Capture the cell that displays the provided text and extract its [X, Y] central coordinate. 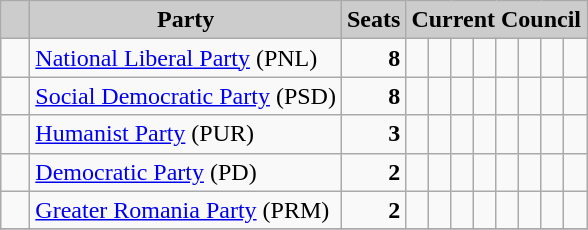
Greater Romania Party (PRM) [186, 210]
Democratic Party (PD) [186, 172]
3 [373, 134]
Social Democratic Party (PSD) [186, 96]
National Liberal Party (PNL) [186, 58]
Current Council [496, 20]
Humanist Party (PUR) [186, 134]
Party [186, 20]
Seats [373, 20]
